Detect which cell encompasses the target text, then output its (X, Y) center coordinate. 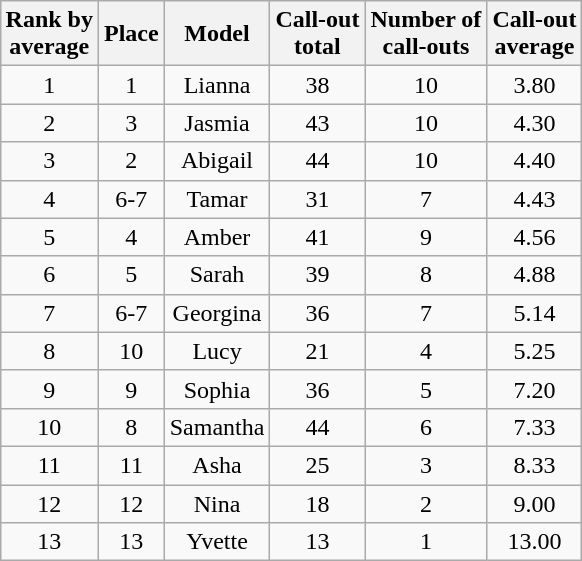
43 (318, 123)
Lianna (217, 85)
Rank byaverage (49, 34)
Sarah (217, 275)
39 (318, 275)
5.14 (534, 313)
9.00 (534, 503)
7.20 (534, 389)
Georgina (217, 313)
5.25 (534, 351)
Sophia (217, 389)
4.40 (534, 161)
Samantha (217, 427)
13.00 (534, 542)
Place (131, 34)
4.88 (534, 275)
31 (318, 199)
7.33 (534, 427)
8.33 (534, 465)
Yvette (217, 542)
Jasmia (217, 123)
Call-outaverage (534, 34)
21 (318, 351)
4.30 (534, 123)
4.56 (534, 237)
18 (318, 503)
Asha (217, 465)
Nina (217, 503)
Model (217, 34)
Number ofcall-outs (426, 34)
41 (318, 237)
4.43 (534, 199)
Call-outtotal (318, 34)
Lucy (217, 351)
Amber (217, 237)
25 (318, 465)
Abigail (217, 161)
Tamar (217, 199)
38 (318, 85)
3.80 (534, 85)
